Locate the cell with the specified text and output its [X, Y] center coordinate. 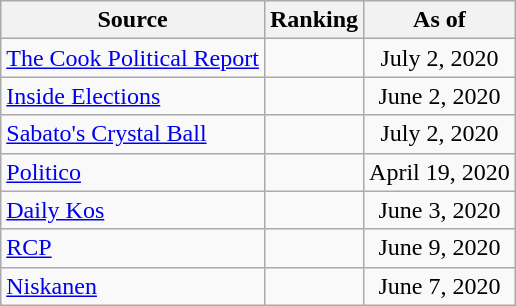
RCP [133, 248]
April 19, 2020 [440, 172]
June 9, 2020 [440, 248]
Inside Elections [133, 96]
The Cook Political Report [133, 58]
Politico [133, 172]
June 3, 2020 [440, 210]
June 2, 2020 [440, 96]
Sabato's Crystal Ball [133, 134]
Niskanen [133, 286]
June 7, 2020 [440, 286]
As of [440, 20]
Source [133, 20]
Daily Kos [133, 210]
Ranking [314, 20]
